For the text-containing cell, return its midpoint in (X, Y) coordinate format. 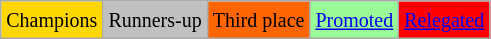
Relegated (444, 20)
Promoted (354, 20)
Champions (52, 20)
Third place (258, 20)
Runners-up (155, 20)
